Determine the [X, Y] coordinate at the center of the cell enclosing the given text.  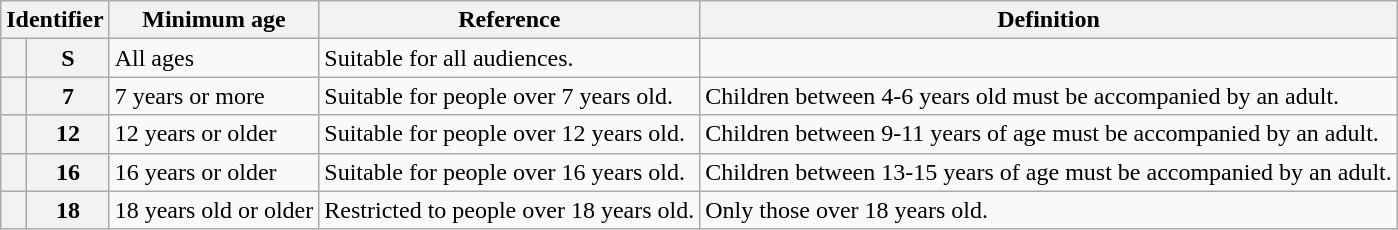
12 years or older [214, 134]
Suitable for people over 7 years old. [510, 96]
Children between 4-6 years old must be accompanied by an adult. [1049, 96]
18 [68, 210]
Suitable for all audiences. [510, 58]
Identifier [55, 20]
16 years or older [214, 172]
Minimum age [214, 20]
Reference [510, 20]
Only those over 18 years old. [1049, 210]
16 [68, 172]
Suitable for people over 16 years old. [510, 172]
Children between 13-15 years of age must be accompanied by an adult. [1049, 172]
S [68, 58]
All ages [214, 58]
Restricted to people over 18 years old. [510, 210]
Definition [1049, 20]
7 [68, 96]
12 [68, 134]
18 years old or older [214, 210]
Children between 9-11 years of age must be accompanied by an adult. [1049, 134]
Suitable for people over 12 years old. [510, 134]
7 years or more [214, 96]
